Search for the cell housing the specified text and yield its (X, Y) center coordinate. 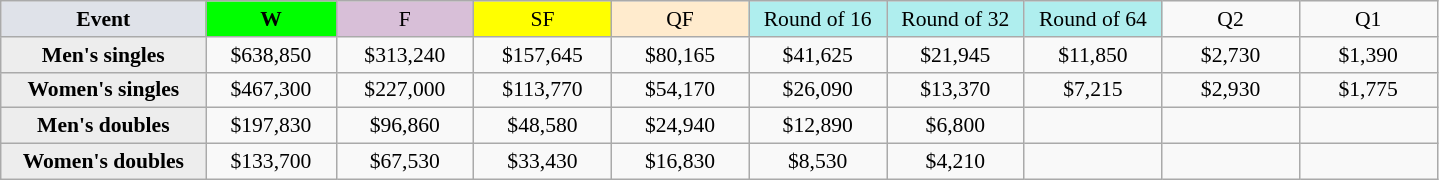
$197,830 (271, 126)
SF (543, 19)
$67,530 (405, 162)
$2,730 (1231, 55)
Round of 32 (955, 19)
Q2 (1231, 19)
$24,940 (680, 126)
$1,775 (1368, 90)
$11,850 (1093, 55)
Round of 64 (1093, 19)
$157,645 (543, 55)
F (405, 19)
$638,850 (271, 55)
Men's doubles (104, 126)
Round of 16 (818, 19)
$7,215 (1093, 90)
Event (104, 19)
Q1 (1368, 19)
$96,860 (405, 126)
$1,390 (1368, 55)
$12,890 (818, 126)
$467,300 (271, 90)
$227,000 (405, 90)
$8,530 (818, 162)
$21,945 (955, 55)
$80,165 (680, 55)
Women's doubles (104, 162)
$33,430 (543, 162)
$2,930 (1231, 90)
$48,580 (543, 126)
$16,830 (680, 162)
$133,700 (271, 162)
$13,370 (955, 90)
$41,625 (818, 55)
QF (680, 19)
W (271, 19)
Women's singles (104, 90)
$4,210 (955, 162)
Men's singles (104, 55)
$54,170 (680, 90)
$26,090 (818, 90)
$313,240 (405, 55)
$113,770 (543, 90)
$6,800 (955, 126)
